Search for the cell housing the specified text and yield its [x, y] center coordinate. 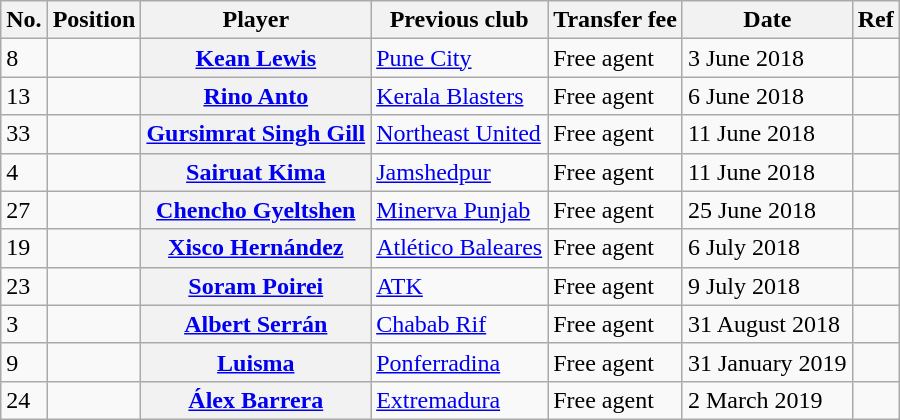
Ponferradina [460, 362]
Xisco Hernández [256, 248]
Minerva Punjab [460, 210]
Rino Anto [256, 96]
13 [24, 96]
No. [24, 20]
Atlético Baleares [460, 248]
33 [24, 134]
Luisma [256, 362]
Gursimrat Singh Gill [256, 134]
31 January 2019 [767, 362]
Northeast United [460, 134]
27 [24, 210]
Chencho Gyeltshen [256, 210]
Ref [876, 20]
Position [94, 20]
Kean Lewis [256, 58]
31 August 2018 [767, 324]
Jamshedpur [460, 172]
25 June 2018 [767, 210]
23 [24, 286]
Kerala Blasters [460, 96]
6 July 2018 [767, 248]
Chabab Rif [460, 324]
Extremadura [460, 400]
2 March 2019 [767, 400]
6 June 2018 [767, 96]
ATK [460, 286]
Sairuat Kima [256, 172]
Albert Serrán [256, 324]
19 [24, 248]
Transfer fee [616, 20]
Pune City [460, 58]
24 [24, 400]
Soram Poirei [256, 286]
Date [767, 20]
Álex Barrera [256, 400]
8 [24, 58]
Player [256, 20]
3 [24, 324]
Previous club [460, 20]
9 July 2018 [767, 286]
4 [24, 172]
3 June 2018 [767, 58]
9 [24, 362]
